Return the (X, Y) coordinate for the center point of the cell that contains the specified text.  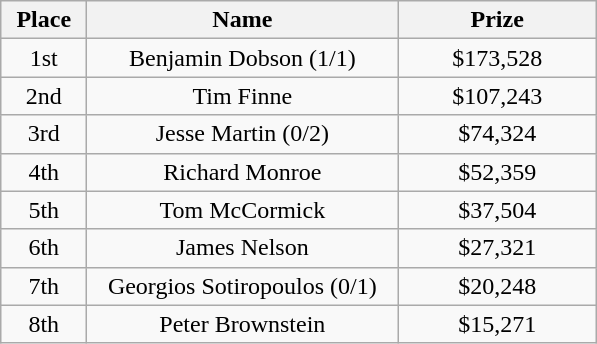
3rd (44, 134)
$15,271 (498, 324)
$52,359 (498, 172)
1st (44, 58)
Peter Brownstein (242, 324)
$27,321 (498, 248)
Name (242, 20)
Georgios Sotiropoulos (0/1) (242, 286)
6th (44, 248)
$37,504 (498, 210)
5th (44, 210)
$20,248 (498, 286)
Prize (498, 20)
Benjamin Dobson (1/1) (242, 58)
Place (44, 20)
James Nelson (242, 248)
Richard Monroe (242, 172)
2nd (44, 96)
$173,528 (498, 58)
7th (44, 286)
Tom McCormick (242, 210)
$107,243 (498, 96)
4th (44, 172)
Tim Finne (242, 96)
$74,324 (498, 134)
8th (44, 324)
Jesse Martin (0/2) (242, 134)
